Find where the given text appears and provide that cell's center as (x, y) coordinate. 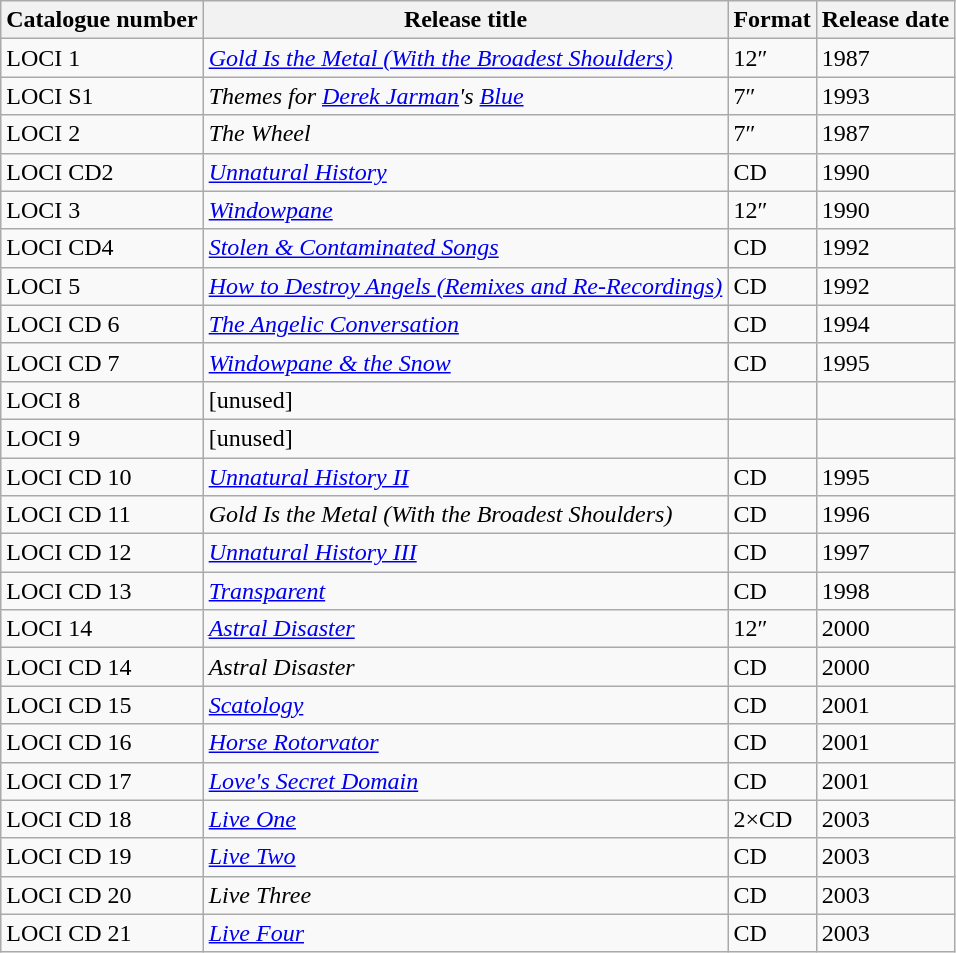
LOCI CD 16 (102, 743)
Format (772, 20)
LOCI CD 12 (102, 553)
2×CD (772, 819)
LOCI CD 6 (102, 324)
LOCI 8 (102, 400)
Themes for Derek Jarman's Blue (466, 96)
1997 (885, 553)
LOCI CD 11 (102, 515)
Windowpane & the Snow (466, 362)
LOCI 2 (102, 134)
Unnatural History II (466, 477)
LOCI CD 13 (102, 591)
LOCI CD4 (102, 248)
LOCI 14 (102, 629)
1994 (885, 324)
Transparent (466, 591)
LOCI CD 10 (102, 477)
LOCI CD 21 (102, 933)
LOCI 3 (102, 210)
How to Destroy Angels (Remixes and Re-Recordings) (466, 286)
Stolen & Contaminated Songs (466, 248)
LOCI CD 7 (102, 362)
Live Two (466, 857)
1996 (885, 515)
1998 (885, 591)
Unnatural History III (466, 553)
LOCI 1 (102, 58)
1993 (885, 96)
Release date (885, 20)
LOCI CD 19 (102, 857)
LOCI CD 18 (102, 819)
Catalogue number (102, 20)
LOCI 5 (102, 286)
Live One (466, 819)
Live Four (466, 933)
The Wheel (466, 134)
Live Three (466, 895)
Windowpane (466, 210)
Love's Secret Domain (466, 781)
LOCI CD 17 (102, 781)
Scatology (466, 705)
Unnatural History (466, 172)
LOCI CD 15 (102, 705)
LOCI CD 14 (102, 667)
The Angelic Conversation (466, 324)
LOCI S1 (102, 96)
Release title (466, 20)
LOCI CD 20 (102, 895)
LOCI CD2 (102, 172)
LOCI 9 (102, 438)
Horse Rotorvator (466, 743)
